Provide the [x, y] coordinate of the cell's center where the given text is located.  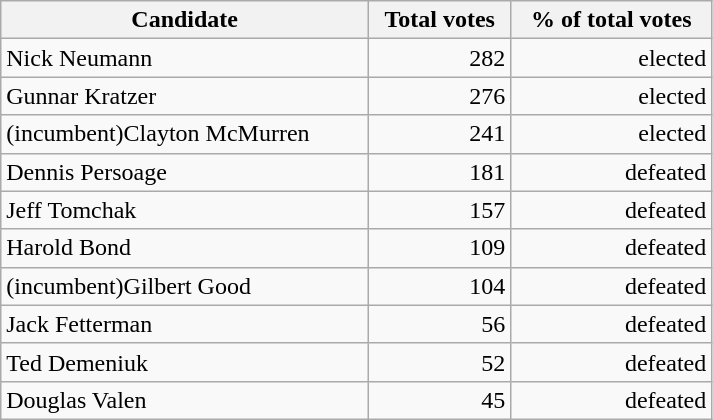
45 [440, 400]
Nick Neumann [185, 58]
56 [440, 324]
Dennis Persoage [185, 172]
181 [440, 172]
Total votes [440, 20]
(incumbent)Clayton McMurren [185, 134]
Jack Fetterman [185, 324]
Gunnar Kratzer [185, 96]
282 [440, 58]
Harold Bond [185, 248]
Jeff Tomchak [185, 210]
Douglas Valen [185, 400]
% of total votes [612, 20]
52 [440, 362]
Candidate [185, 20]
(incumbent)Gilbert Good [185, 286]
276 [440, 96]
241 [440, 134]
Ted Demeniuk [185, 362]
157 [440, 210]
109 [440, 248]
104 [440, 286]
